Locate the cell with the specified text and output its [x, y] center coordinate. 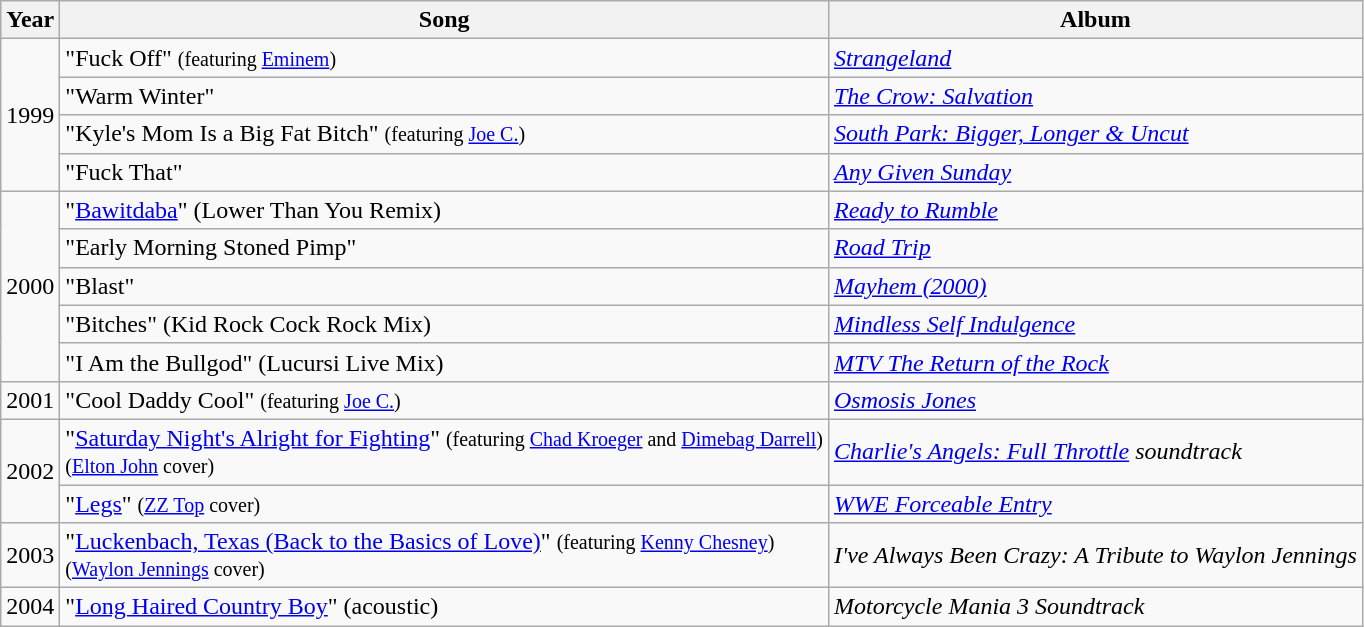
"Fuck That" [444, 172]
Year [30, 20]
Charlie's Angels: Full Throttle soundtrack [1095, 452]
2003 [30, 556]
"Bitches" (Kid Rock Cock Rock Mix) [444, 324]
Strangeland [1095, 58]
"Fuck Off" (featuring Eminem) [444, 58]
2004 [30, 607]
1999 [30, 115]
"Early Morning Stoned Pimp" [444, 248]
Ready to Rumble [1095, 210]
"Saturday Night's Alright for Fighting" (featuring Chad Kroeger and Dimebag Darrell) (Elton John cover) [444, 452]
WWE Forceable Entry [1095, 503]
Album [1095, 20]
Mayhem (2000) [1095, 286]
Motorcycle Mania 3 Soundtrack [1095, 607]
"I Am the Bullgod" (Lucursi Live Mix) [444, 362]
MTV The Return of the Rock [1095, 362]
"Warm Winter" [444, 96]
Any Given Sunday [1095, 172]
Osmosis Jones [1095, 400]
2001 [30, 400]
I've Always Been Crazy: A Tribute to Waylon Jennings [1095, 556]
"Blast" [444, 286]
"Long Haired Country Boy" (acoustic) [444, 607]
South Park: Bigger, Longer & Uncut [1095, 134]
Mindless Self Indulgence [1095, 324]
Road Trip [1095, 248]
The Crow: Salvation [1095, 96]
"Kyle's Mom Is a Big Fat Bitch" (featuring Joe C.) [444, 134]
"Legs" (ZZ Top cover) [444, 503]
"Bawitdaba" (Lower Than You Remix) [444, 210]
2000 [30, 286]
Song [444, 20]
2002 [30, 470]
"Cool Daddy Cool" (featuring Joe C.) [444, 400]
"Luckenbach, Texas (Back to the Basics of Love)" (featuring Kenny Chesney) (Waylon Jennings cover) [444, 556]
